For the text-containing cell, return its midpoint in (x, y) coordinate format. 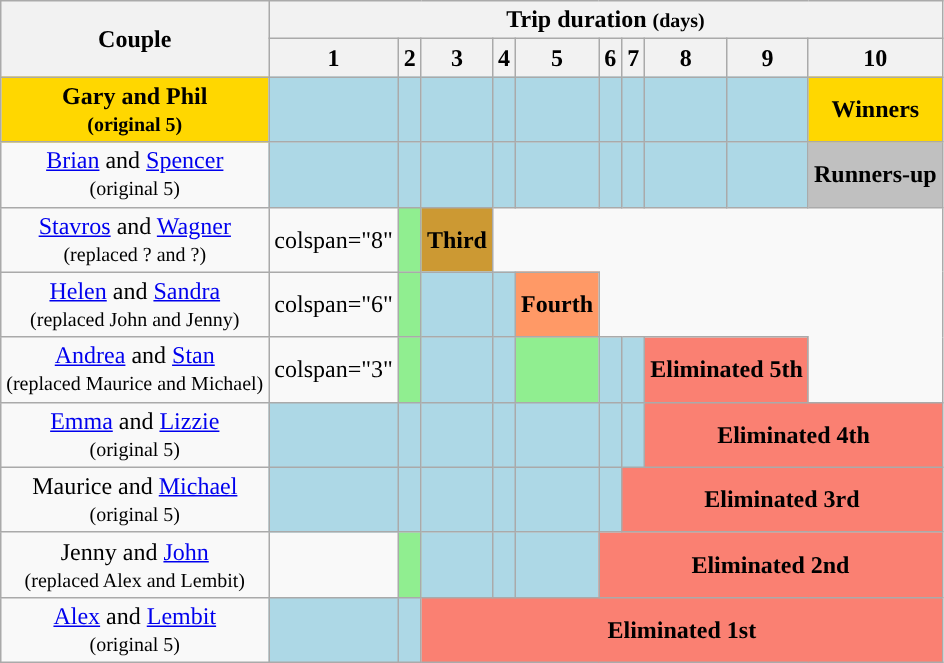
Third (456, 240)
2 (410, 58)
7 (634, 58)
Fourth (558, 304)
10 (875, 58)
Eliminated 2nd (771, 564)
Brian and Spencer(original 5) (135, 174)
Emma and Lizzie(original 5) (135, 434)
Jenny and John(replaced Alex and Lembit) (135, 564)
Helen and Sandra(replaced John and Jenny) (135, 304)
Winners (875, 110)
colspan="3" (334, 370)
3 (456, 58)
colspan="8" (334, 240)
4 (504, 58)
Stavros and Wagner(replaced ? and ?) (135, 240)
Alex and Lembit(original 5) (135, 630)
Runners-up (875, 174)
9 (768, 58)
6 (610, 58)
colspan="6" (334, 304)
Eliminated 4th (794, 434)
Eliminated 3rd (782, 500)
5 (558, 58)
Andrea and Stan(replaced Maurice and Michael) (135, 370)
Eliminated 5th (727, 370)
Eliminated 1st (682, 630)
Couple (135, 39)
Trip duration (days) (606, 20)
1 (334, 58)
Gary and Phil(original 5) (135, 110)
8 (686, 58)
Maurice and Michael(original 5) (135, 500)
